Pinpoint the cell where the given text exists, returning its [x, y] midpoint coordinate. 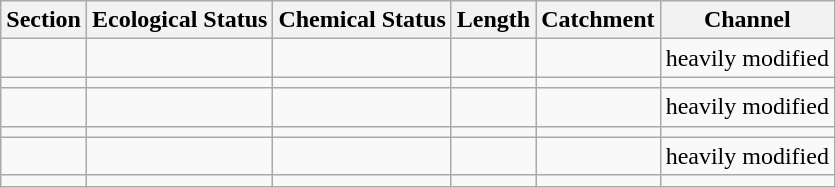
Channel [747, 20]
Section [44, 20]
Catchment [598, 20]
Chemical Status [362, 20]
Length [493, 20]
Ecological Status [179, 20]
